Capture the cell that displays the provided text and extract its [X, Y] central coordinate. 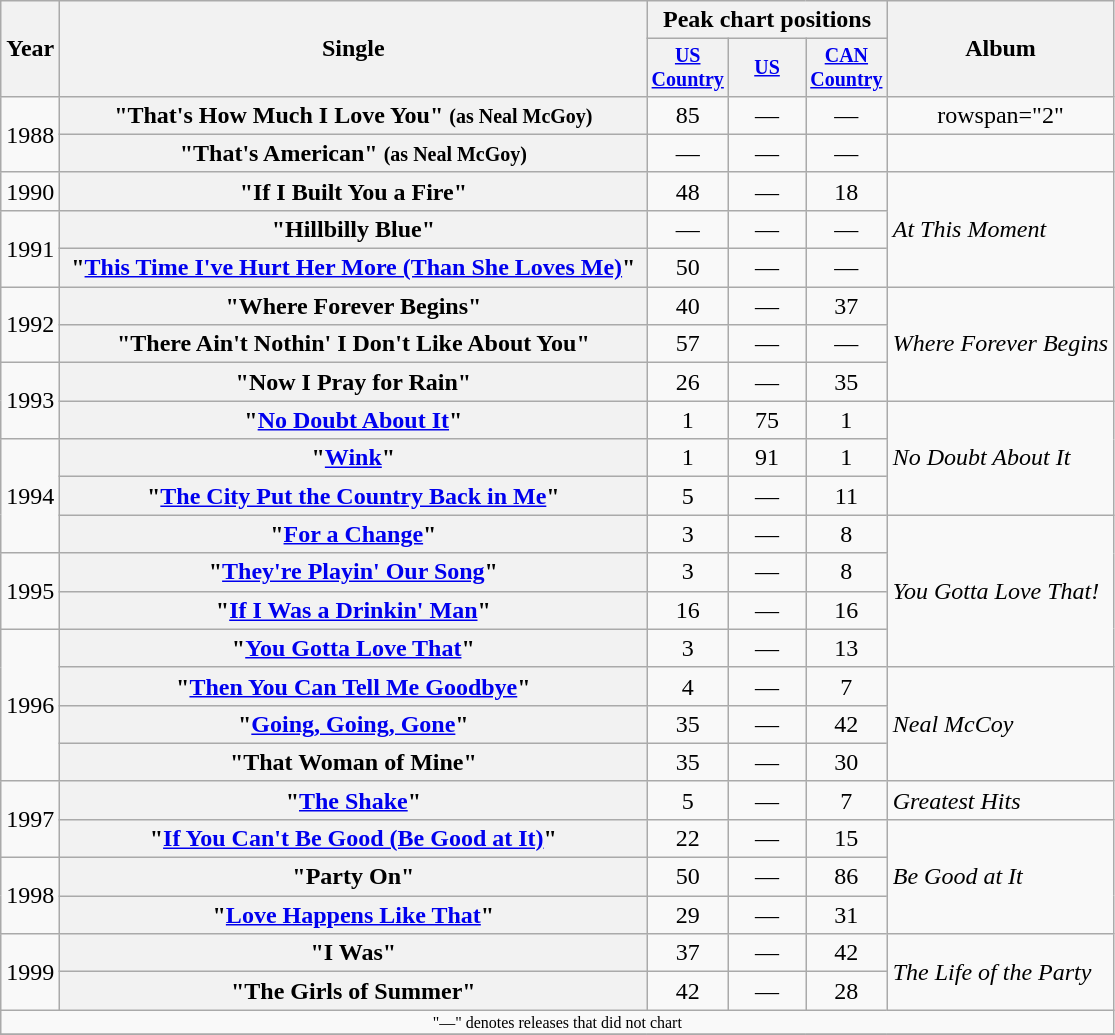
"That's How Much I Love You" (as Neal McGoy) [354, 115]
18 [847, 191]
1991 [30, 248]
"—" denotes releases that did not chart [558, 1022]
"Party On" [354, 877]
"For a Change" [354, 534]
40 [688, 306]
"The City Put the Country Back in Me" [354, 496]
29 [688, 915]
15 [847, 838]
1992 [30, 325]
"Going, Going, Gone" [354, 724]
"You Gotta Love That" [354, 648]
At This Moment [1000, 229]
"This Time I've Hurt Her More (Than She Loves Me)" [354, 268]
Album [1000, 49]
26 [688, 382]
57 [688, 344]
"If You Can't Be Good (Be Good at It)" [354, 838]
Where Forever Begins [1000, 344]
"Hillbilly Blue" [354, 229]
"Then You Can Tell Me Goodbye" [354, 686]
Greatest Hits [1000, 800]
1995 [30, 591]
48 [688, 191]
13 [847, 648]
"That Woman of Mine" [354, 762]
CAN Country [847, 68]
"No Doubt About It" [354, 420]
"If I Was a Drinkin' Man" [354, 610]
1988 [30, 134]
31 [847, 915]
1998 [30, 896]
1990 [30, 191]
11 [847, 496]
1996 [30, 705]
"I Was" [354, 953]
rowspan="2" [1000, 115]
You Gotta Love That! [1000, 591]
US Country [688, 68]
Single [354, 49]
1994 [30, 496]
Neal McCoy [1000, 724]
4 [688, 686]
1999 [30, 972]
28 [847, 991]
"Love Happens Like That" [354, 915]
91 [768, 458]
30 [847, 762]
"If I Built You a Fire" [354, 191]
"Now I Pray for Rain" [354, 382]
"The Shake" [354, 800]
"The Girls of Summer" [354, 991]
86 [847, 877]
Year [30, 49]
75 [768, 420]
22 [688, 838]
Peak chart positions [767, 20]
1993 [30, 401]
"They're Playin' Our Song" [354, 572]
No Doubt About It [1000, 458]
1997 [30, 819]
Be Good at It [1000, 876]
US [768, 68]
"Where Forever Begins" [354, 306]
"That's American" (as Neal McGoy) [354, 153]
The Life of the Party [1000, 972]
"Wink" [354, 458]
85 [688, 115]
"There Ain't Nothin' I Don't Like About You" [354, 344]
